Output the [X, Y] coordinate of the center of the cell containing the given text.  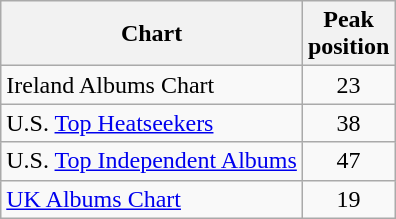
19 [348, 199]
23 [348, 85]
38 [348, 123]
UK Albums Chart [152, 199]
U.S. Top Independent Albums [152, 161]
U.S. Top Heatseekers [152, 123]
Ireland Albums Chart [152, 85]
Chart [152, 34]
Peakposition [348, 34]
47 [348, 161]
